Output the [X, Y] coordinate of the center of the cell containing the given text.  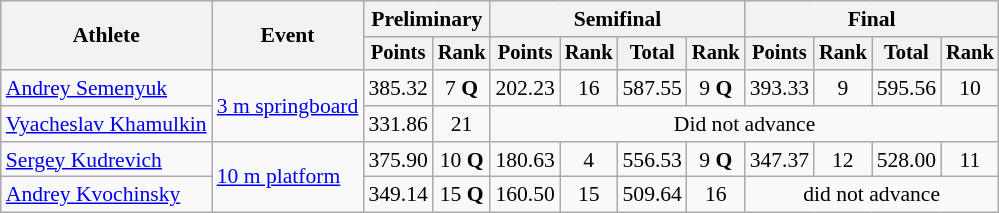
Semifinal [617, 19]
587.55 [652, 88]
10 [970, 88]
11 [970, 160]
202.23 [524, 88]
160.50 [524, 195]
10 Q [462, 160]
180.63 [524, 160]
3 m springboard [288, 106]
556.53 [652, 160]
Preliminary [426, 19]
Final [872, 19]
595.56 [906, 88]
375.90 [398, 160]
Event [288, 36]
did not advance [872, 195]
4 [589, 160]
385.32 [398, 88]
Athlete [106, 36]
Andrey Semenyuk [106, 88]
331.86 [398, 124]
15 Q [462, 195]
Vyacheslav Khamulkin [106, 124]
Sergey Kudrevich [106, 160]
528.00 [906, 160]
21 [462, 124]
7 Q [462, 88]
Andrey Kvochinsky [106, 195]
347.37 [780, 160]
509.64 [652, 195]
12 [843, 160]
15 [589, 195]
393.33 [780, 88]
349.14 [398, 195]
9 [843, 88]
Did not advance [744, 124]
10 m platform [288, 178]
